For the text-containing cell, return its midpoint in [X, Y] coordinate format. 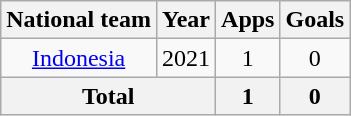
Year [186, 20]
2021 [186, 58]
National team [79, 20]
Apps [248, 20]
Goals [315, 20]
Total [108, 96]
Indonesia [79, 58]
